Search for the cell housing the specified text and yield its (x, y) center coordinate. 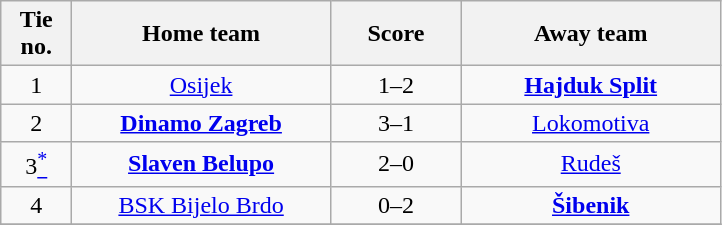
Dinamo Zagreb (202, 123)
1–2 (396, 85)
Score (396, 34)
3–1 (396, 123)
3* (36, 164)
Rudeš (590, 164)
Lokomotiva (590, 123)
Hajduk Split (590, 85)
2 (36, 123)
2–0 (396, 164)
Slaven Belupo (202, 164)
Away team (590, 34)
4 (36, 205)
Osijek (202, 85)
0–2 (396, 205)
Tie no. (36, 34)
1 (36, 85)
Home team (202, 34)
Šibenik (590, 205)
BSK Bijelo Brdo (202, 205)
